From the cell containing the given text, extract its center point as (X, Y) coordinate. 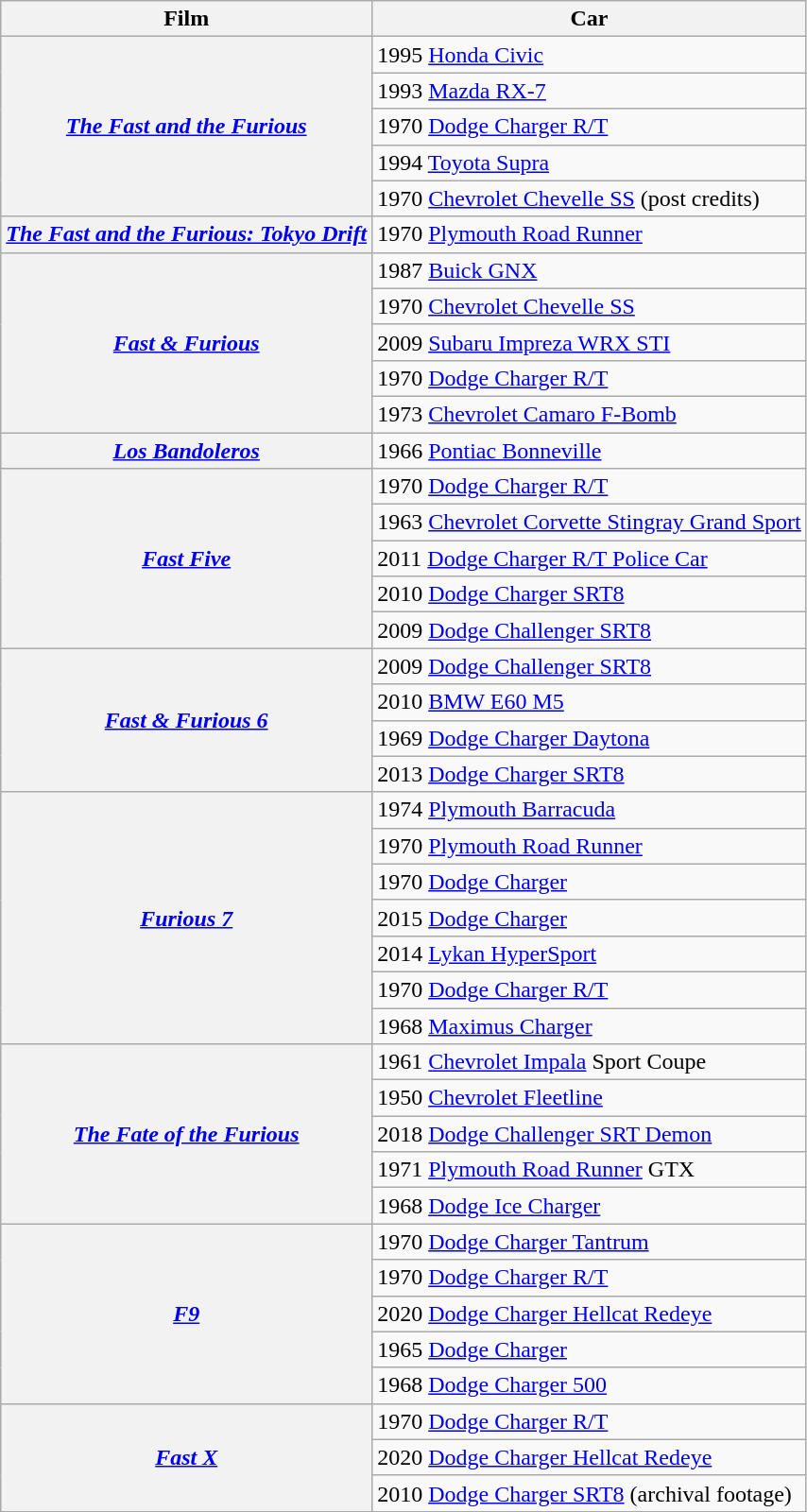
1966 Pontiac Bonneville (590, 451)
1971 Plymouth Road Runner GTX (590, 1170)
1994 Toyota Supra (590, 163)
The Fate of the Furious (187, 1134)
1968 Dodge Charger 500 (590, 1385)
2014 Lykan HyperSport (590, 954)
1970 Dodge Charger (590, 882)
1995 Honda Civic (590, 55)
2018 Dodge Challenger SRT Demon (590, 1134)
F9 (187, 1314)
Fast X (187, 1457)
1974 Plymouth Barracuda (590, 810)
1970 Dodge Charger Tantrum (590, 1242)
1970 Chevrolet Chevelle SS (590, 306)
1968 Dodge Ice Charger (590, 1206)
Car (590, 19)
1973 Chevrolet Camaro F-Bomb (590, 414)
Fast & Furious (187, 342)
The Fast and the Furious (187, 127)
2015 Dodge Charger (590, 918)
2010 Dodge Charger SRT8 (archival footage) (590, 1493)
Fast & Furious 6 (187, 720)
1970 Chevrolet Chevelle SS (post credits) (590, 198)
Furious 7 (187, 918)
1965 Dodge Charger (590, 1349)
2009 Subaru Impreza WRX STI (590, 342)
2013 Dodge Charger SRT8 (590, 774)
1961 Chevrolet Impala Sport Coupe (590, 1062)
2010 Dodge Charger SRT8 (590, 594)
Film (187, 19)
1950 Chevrolet Fleetline (590, 1098)
1968 Maximus Charger (590, 1025)
The Fast and the Furious: Tokyo Drift (187, 234)
2011 Dodge Charger R/T Police Car (590, 558)
1987 Buick GNX (590, 270)
1993 Mazda RX-7 (590, 91)
2010 BMW E60 M5 (590, 702)
Los Bandoleros (187, 451)
1963 Chevrolet Corvette Stingray Grand Sport (590, 523)
1969 Dodge Charger Daytona (590, 738)
Fast Five (187, 558)
